Capture the cell that displays the provided text and extract its [x, y] central coordinate. 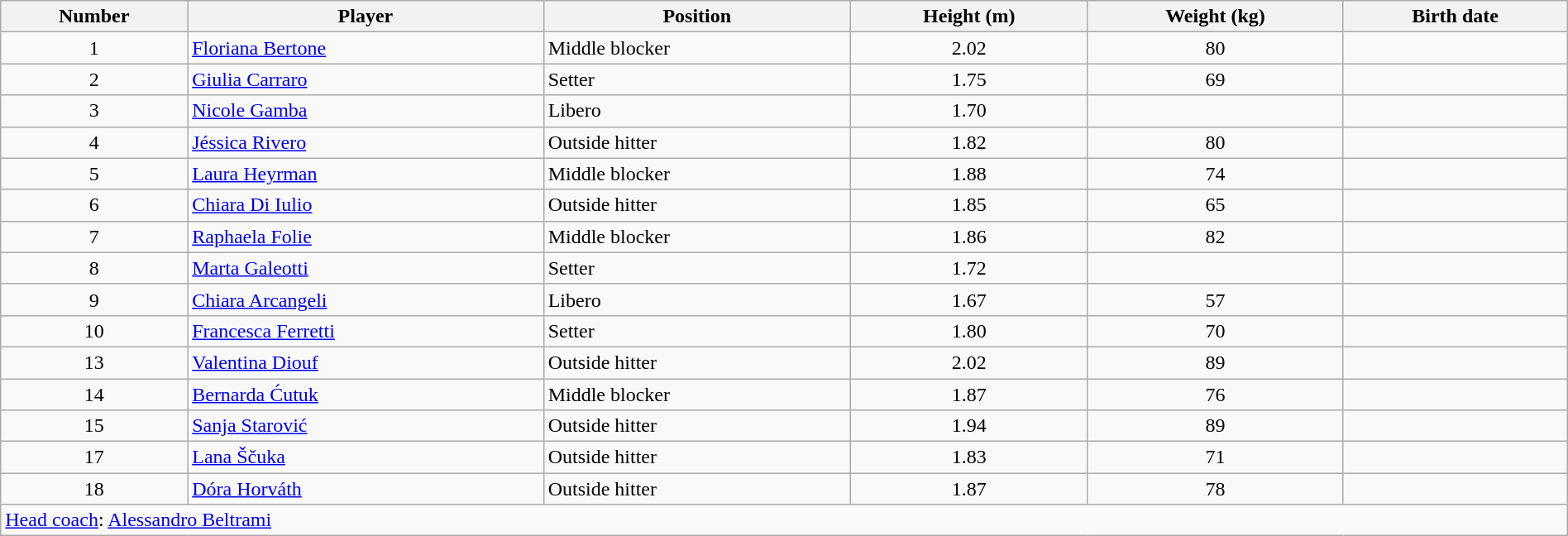
1.85 [969, 205]
1.94 [969, 426]
5 [94, 174]
4 [94, 142]
76 [1216, 395]
Giulia Carraro [366, 79]
74 [1216, 174]
Jéssica Rivero [366, 142]
69 [1216, 79]
10 [94, 331]
Raphaela Folie [366, 237]
Height (m) [969, 17]
Valentina Diouf [366, 362]
1.75 [969, 79]
Laura Heyrman [366, 174]
Position [696, 17]
6 [94, 205]
Chiara Di Iulio [366, 205]
Chiara Arcangeli [366, 299]
Marta Galeotti [366, 268]
15 [94, 426]
9 [94, 299]
1.67 [969, 299]
17 [94, 457]
71 [1216, 457]
1.86 [969, 237]
Francesca Ferretti [366, 331]
Dóra Horváth [366, 489]
Birth date [1456, 17]
Floriana Bertone [366, 48]
8 [94, 268]
Bernarda Ćutuk [366, 395]
1.88 [969, 174]
13 [94, 362]
Player [366, 17]
78 [1216, 489]
Sanja Starović [366, 426]
2 [94, 79]
82 [1216, 237]
1 [94, 48]
1.82 [969, 142]
57 [1216, 299]
Weight (kg) [1216, 17]
1.80 [969, 331]
65 [1216, 205]
7 [94, 237]
Lana Ščuka [366, 457]
14 [94, 395]
18 [94, 489]
Head coach: Alessandro Beltrami [784, 520]
1.83 [969, 457]
3 [94, 111]
Nicole Gamba [366, 111]
1.72 [969, 268]
Number [94, 17]
1.70 [969, 111]
70 [1216, 331]
